Pinpoint the cell where the given text exists, returning its (X, Y) midpoint coordinate. 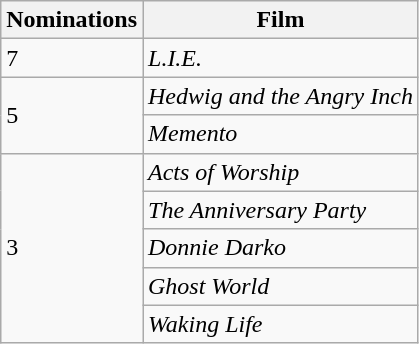
Ghost World (280, 286)
Acts of Worship (280, 172)
Hedwig and the Angry Inch (280, 96)
Donnie Darko (280, 248)
Waking Life (280, 324)
Film (280, 20)
3 (72, 248)
5 (72, 115)
Nominations (72, 20)
The Anniversary Party (280, 210)
L.I.E. (280, 58)
7 (72, 58)
Memento (280, 134)
